Determine the [x, y] coordinate at the center of the cell enclosing the given text.  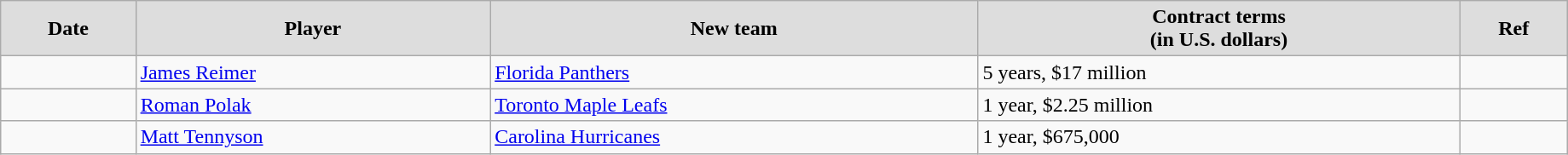
1 year, $675,000 [1219, 137]
Toronto Maple Leafs [734, 105]
Carolina Hurricanes [734, 137]
Florida Panthers [734, 72]
James Reimer [313, 72]
Contract terms(in U.S. dollars) [1219, 29]
Roman Polak [313, 105]
1 year, $2.25 million [1219, 105]
Matt Tennyson [313, 137]
Player [313, 29]
New team [734, 29]
Date [68, 29]
Ref [1513, 29]
5 years, $17 million [1219, 72]
